Find where the given text appears and provide that cell's center as [X, Y] coordinate. 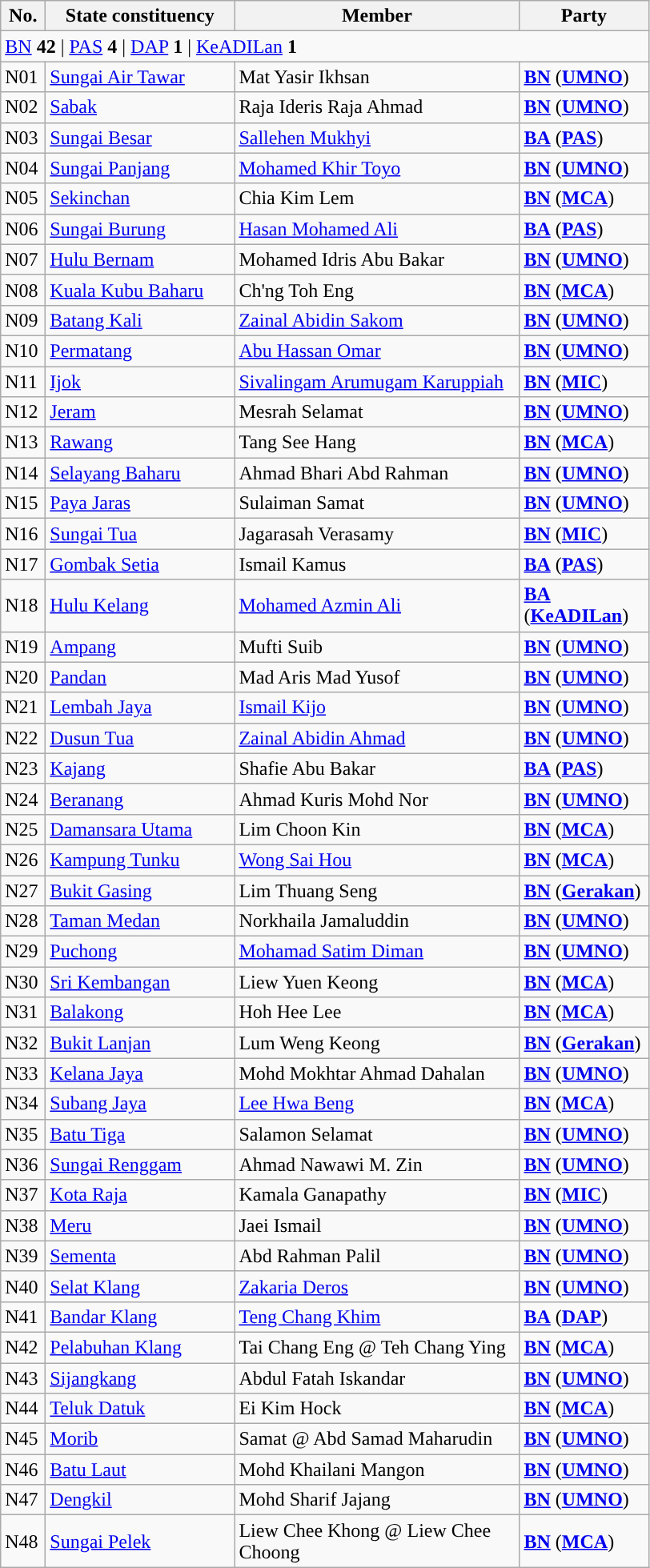
N17 [23, 564]
Mohamed Khir Toyo [377, 168]
No. [23, 16]
Lee Hwa Beng [377, 1104]
State constituency [140, 16]
Permatang [140, 351]
N44 [23, 1409]
N24 [23, 799]
N06 [23, 229]
Bandar Klang [140, 1317]
N13 [23, 443]
Bukit Gasing [140, 891]
N21 [23, 708]
Kajang [140, 768]
Kamala Ganapathy [377, 1195]
N30 [23, 982]
N35 [23, 1134]
Puchong [140, 952]
Selayang Baharu [140, 473]
Rawang [140, 443]
N31 [23, 1013]
N42 [23, 1347]
Mad Aris Mad Yusof [377, 677]
N46 [23, 1470]
Member [377, 16]
Norkhaila Jamaluddin [377, 921]
Morib [140, 1439]
N08 [23, 290]
Liew Yuen Keong [377, 982]
N18 [23, 605]
N28 [23, 921]
Sungai Air Tawar [140, 77]
Sulaiman Samat [377, 503]
Batu Laut [140, 1470]
N03 [23, 138]
Lim Choon Kin [377, 829]
Ismail Kijo [377, 708]
N33 [23, 1073]
N11 [23, 382]
N48 [23, 1542]
Wong Sai Hou [377, 860]
N41 [23, 1317]
Salamon Selamat [377, 1134]
N36 [23, 1165]
Beranang [140, 799]
N45 [23, 1439]
Pandan [140, 677]
Shafie Abu Bakar [377, 768]
Hoh Hee Lee [377, 1013]
N20 [23, 677]
Mohd Mokhtar Ahmad Dahalan [377, 1073]
Hulu Kelang [140, 605]
BA (KeADILan) [584, 605]
Mohamad Satim Diman [377, 952]
Mohd Khailani Mangon [377, 1470]
Sungai Besar [140, 138]
Sallehen Mukhyi [377, 138]
N39 [23, 1256]
Lembah Jaya [140, 708]
N12 [23, 412]
N29 [23, 952]
N32 [23, 1043]
Sungai Tua [140, 534]
Batu Tiga [140, 1134]
Kelana Jaya [140, 1073]
Hulu Bernam [140, 259]
N15 [23, 503]
Jagarasah Verasamy [377, 534]
Mesrah Selamat [377, 412]
N01 [23, 77]
Ijok [140, 382]
Selat Klang [140, 1286]
Bukit Lanjan [140, 1043]
Sijangkang [140, 1378]
N09 [23, 320]
Chia Kim Lem [377, 199]
Lim Thuang Seng [377, 891]
Ch'ng Toh Eng [377, 290]
Kampung Tunku [140, 860]
N19 [23, 647]
Party [584, 16]
Abd Rahman Palil [377, 1256]
Sivalingam Arumugam Karuppiah [377, 382]
N10 [23, 351]
Ahmad Bhari Abd Rahman [377, 473]
Kuala Kubu Baharu [140, 290]
Paya Jaras [140, 503]
Mat Yasir Ikhsan [377, 77]
N34 [23, 1104]
Ahmad Nawawi M. Zin [377, 1165]
Ismail Kamus [377, 564]
Jeram [140, 412]
Subang Jaya [140, 1104]
N07 [23, 259]
N43 [23, 1378]
Zakaria Deros [377, 1286]
N38 [23, 1225]
Gombak Setia [140, 564]
Mohamed Azmin Ali [377, 605]
Batang Kali [140, 320]
Sabak [140, 107]
N16 [23, 534]
Tai Chang Eng @ Teh Chang Ying [377, 1347]
N14 [23, 473]
Taman Medan [140, 921]
N22 [23, 738]
Mohd Sharif Jajang [377, 1500]
N02 [23, 107]
Zainal Abidin Sakom [377, 320]
Hasan Mohamed Ali [377, 229]
Sungai Pelek [140, 1542]
Tang See Hang [377, 443]
Raja Ideris Raja Ahmad [377, 107]
Damansara Utama [140, 829]
BN 42 | PAS 4 | DAP 1 | KeADILan 1 [325, 46]
N05 [23, 199]
Ei Kim Hock [377, 1409]
Mohamed Idris Abu Bakar [377, 259]
Balakong [140, 1013]
N25 [23, 829]
Ahmad Kuris Mohd Nor [377, 799]
Sri Kembangan [140, 982]
Teng Chang Khim [377, 1317]
Kota Raja [140, 1195]
Sementa [140, 1256]
Sungai Panjang [140, 168]
Dusun Tua [140, 738]
Teluk Datuk [140, 1409]
Dengkil [140, 1500]
Liew Chee Khong @ Liew Chee Choong [377, 1542]
Sungai Burung [140, 229]
N37 [23, 1195]
Ampang [140, 647]
Abu Hassan Omar [377, 351]
Lum Weng Keong [377, 1043]
N26 [23, 860]
Abdul Fatah Iskandar [377, 1378]
Meru [140, 1225]
Jaei Ismail [377, 1225]
N27 [23, 891]
Mufti Suib [377, 647]
Zainal Abidin Ahmad [377, 738]
Sungai Renggam [140, 1165]
N47 [23, 1500]
N04 [23, 168]
Samat @ Abd Samad Maharudin [377, 1439]
Pelabuhan Klang [140, 1347]
N40 [23, 1286]
N23 [23, 768]
BA (DAP) [584, 1317]
Sekinchan [140, 199]
